Extract the (x, y) coordinate from the center of the cell holding the provided text.  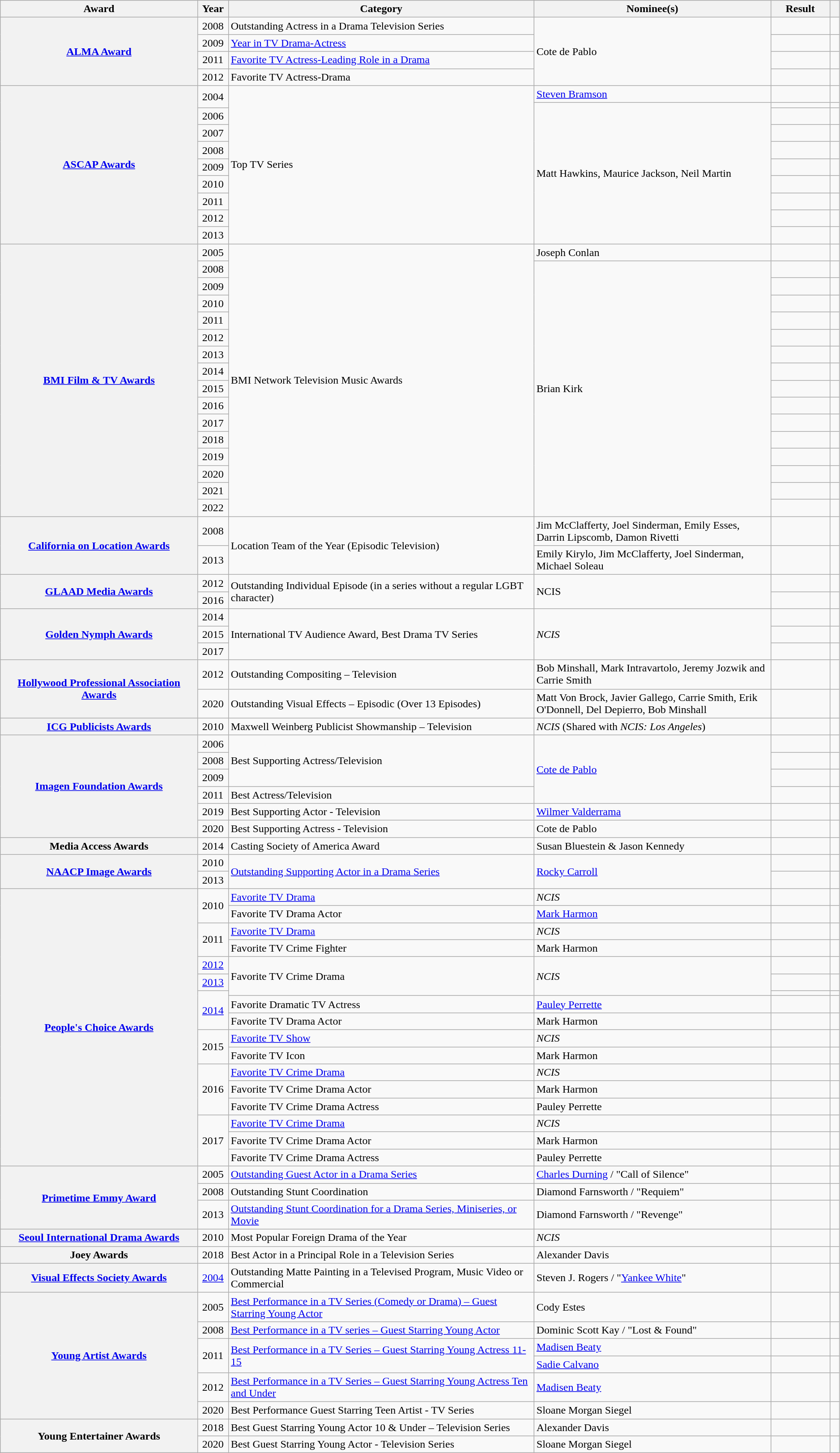
Joseph Conlan (652, 252)
ALMA Award (99, 51)
Top TV Series (381, 165)
International TV Audience Award, Best Drama TV Series (381, 634)
Outstanding Supporting Actor in a Drama Series (381, 872)
Outstanding Individual Episode (in a series without a regular LGBT character) (381, 592)
Outstanding Matte Painting in a Televised Program, Music Video or Commercial (381, 1278)
Favorite TV Actress-Drama (381, 77)
Seoul International Drama Awards (99, 1238)
Favorite TV Icon (381, 1055)
NAACP Image Awards (99, 872)
ASCAP Awards (99, 165)
Nominee(s) (652, 9)
GLAAD Media Awards (99, 592)
Wilmer Valderrama (652, 812)
Young Entertainer Awards (99, 1436)
Best Guest Starring Young Actor - Television Series (381, 1444)
BMI Film & TV Awards (99, 380)
Rocky Carroll (652, 872)
Outstanding Guest Actor in a Drama Series (381, 1175)
Golden Nymph Awards (99, 634)
Award (99, 9)
Imagen Foundation Awards (99, 786)
Steven J. Rogers / "Yankee White" (652, 1278)
Primetime Emmy Award (99, 1198)
2021 (213, 491)
Dominic Scott Kay / "Lost & Found" (652, 1330)
Brian Kirk (652, 389)
Favorite TV Show (381, 1038)
Sadie Calvano (652, 1364)
Location Team of the Year (Episodic Television) (381, 546)
Susan Bluestein & Jason Kennedy (652, 846)
Media Access Awards (99, 846)
Best Supporting Actress/Television (381, 761)
Year in TV Drama-Actress (381, 43)
Young Artist Awards (99, 1355)
Diamond Farnsworth / "Revenge" (652, 1215)
Matt Von Brock, Javier Gallego, Carrie Smith, Erik O'Donnell, Del Depierro, Bob Minshall (652, 704)
Charles Durning / "Call of Silence" (652, 1175)
Joey Awards (99, 1255)
BMI Network Television Music Awards (381, 380)
Best Actress/Television (381, 795)
People's Choice Awards (99, 1027)
Bob Minshall, Mark Intravartolo, Jeremy Jozwik and Carrie Smith (652, 674)
California on Location Awards (99, 546)
Outstanding Compositing – Television (381, 674)
2022 (213, 508)
Jim McClafferty, Joel Sinderman, Emily Esses, Darrin Lipscomb, Damon Rivetti (652, 531)
Best Performance Guest Starring Teen Artist - TV Series (381, 1410)
Result (800, 9)
NCIS (Shared with NCIS: Los Angeles) (652, 726)
Outstanding Actress in a Drama Television Series (381, 26)
Steven Bramson (652, 94)
Diamond Farnsworth / "Requiem" (652, 1192)
Year (213, 9)
Category (381, 9)
Best Guest Starring Young Actor 10 & Under – Television Series (381, 1427)
Best Performance in a TV series – Guest Starring Young Actor (381, 1330)
Emily Kirylo, Jim McClafferty, Joel Sinderman, Michael Soleau (652, 560)
Most Popular Foreign Drama of the Year (381, 1238)
ICG Publicists Awards (99, 726)
Best Actor in a Principal Role in a Television Series (381, 1255)
Visual Effects Society Awards (99, 1278)
Favorite TV Actress-Leading Role in a Drama (381, 60)
Cody Estes (652, 1307)
Favorite Dramatic TV Actress (381, 1004)
Hollywood Professional Association Awards (99, 689)
2007 (213, 133)
Maxwell Weinberg Publicist Showmanship – Television (381, 726)
Outstanding Stunt Coordination (381, 1192)
Best Supporting Actor - Television (381, 812)
Outstanding Stunt Coordination for a Drama Series, Miniseries, or Movie (381, 1215)
Best Performance in a TV Series – Guest Starring Young Actress 11-15 (381, 1355)
Best Performance in a TV Series – Guest Starring Young Actress Ten and Under (381, 1388)
Casting Society of America Award (381, 846)
Matt Hawkins, Maurice Jackson, Neil Martin (652, 173)
Favorite TV Crime Fighter (381, 948)
Best Supporting Actress - Television (381, 829)
Best Performance in a TV Series (Comedy or Drama) – Guest Starring Young Actor (381, 1307)
Outstanding Visual Effects – Episodic (Over 13 Episodes) (381, 704)
